From the cell containing the given text, extract its center point as (x, y) coordinate. 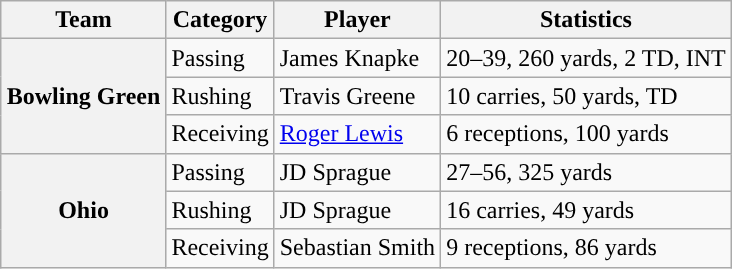
9 receptions, 86 yards (586, 248)
10 carries, 50 yards, TD (586, 96)
27–56, 325 yards (586, 172)
Category (220, 20)
Team (84, 20)
Ohio (84, 210)
Statistics (586, 20)
Travis Greene (357, 96)
6 receptions, 100 yards (586, 134)
20–39, 260 yards, 2 TD, INT (586, 58)
Player (357, 20)
James Knapke (357, 58)
Roger Lewis (357, 134)
Sebastian Smith (357, 248)
Bowling Green (84, 96)
16 carries, 49 yards (586, 210)
